Scan for the cell matching the given text and deliver its [X, Y] coordinate at center. 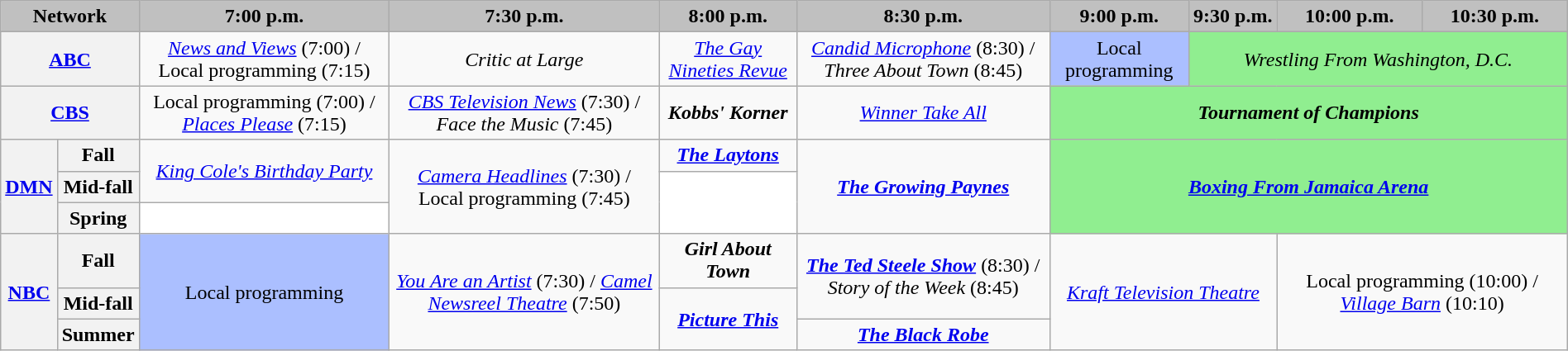
DMN [29, 187]
Wrestling From Washington, D.C. [1379, 59]
7:30 p.m. [524, 17]
The Laytons [728, 155]
10:30 p.m. [1495, 17]
Boxing From Jamaica Arena [1308, 187]
The Growing Paynes [923, 187]
7:00 p.m. [265, 17]
10:00 p.m. [1350, 17]
Girl About Town [728, 261]
Candid Microphone (8:30) / Three About Town (8:45) [923, 59]
Network [69, 17]
You Are an Artist (7:30) / Camel Newsreel Theatre (7:50) [524, 292]
Winner Take All [923, 112]
King Cole's Birthday Party [265, 171]
The Ted Steele Show (8:30) / Story of the Week (8:45) [923, 276]
News and Views (7:00) / Local programming (7:15) [265, 59]
Summer [98, 334]
Tournament of Champions [1308, 112]
Critic at Large [524, 59]
Spring [98, 218]
Camera Headlines (7:30) / Local programming (7:45) [524, 187]
CBS Television News (7:30) / Face the Music (7:45) [524, 112]
The Gay Nineties Revue [728, 59]
Picture This [728, 319]
Kobbs' Korner [728, 112]
Local programming (10:00) / Village Barn (10:10) [1422, 292]
ABC [69, 59]
CBS [69, 112]
NBC [29, 292]
8:00 p.m. [728, 17]
8:30 p.m. [923, 17]
Local programming (7:00) / Places Please (7:15) [265, 112]
The Black Robe [923, 334]
9:30 p.m. [1233, 17]
Kraft Television Theatre [1163, 292]
9:00 p.m. [1119, 17]
